Search for the cell housing the specified text and yield its [X, Y] center coordinate. 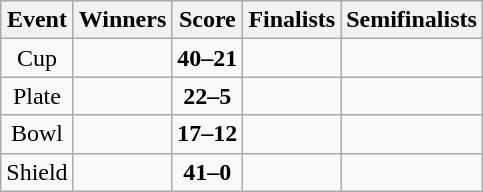
40–21 [208, 58]
Event [37, 20]
17–12 [208, 134]
Cup [37, 58]
Shield [37, 172]
22–5 [208, 96]
Winners [122, 20]
Semifinalists [412, 20]
41–0 [208, 172]
Plate [37, 96]
Bowl [37, 134]
Score [208, 20]
Finalists [292, 20]
